Return the (X, Y) coordinate for the center point of the cell that contains the specified text.  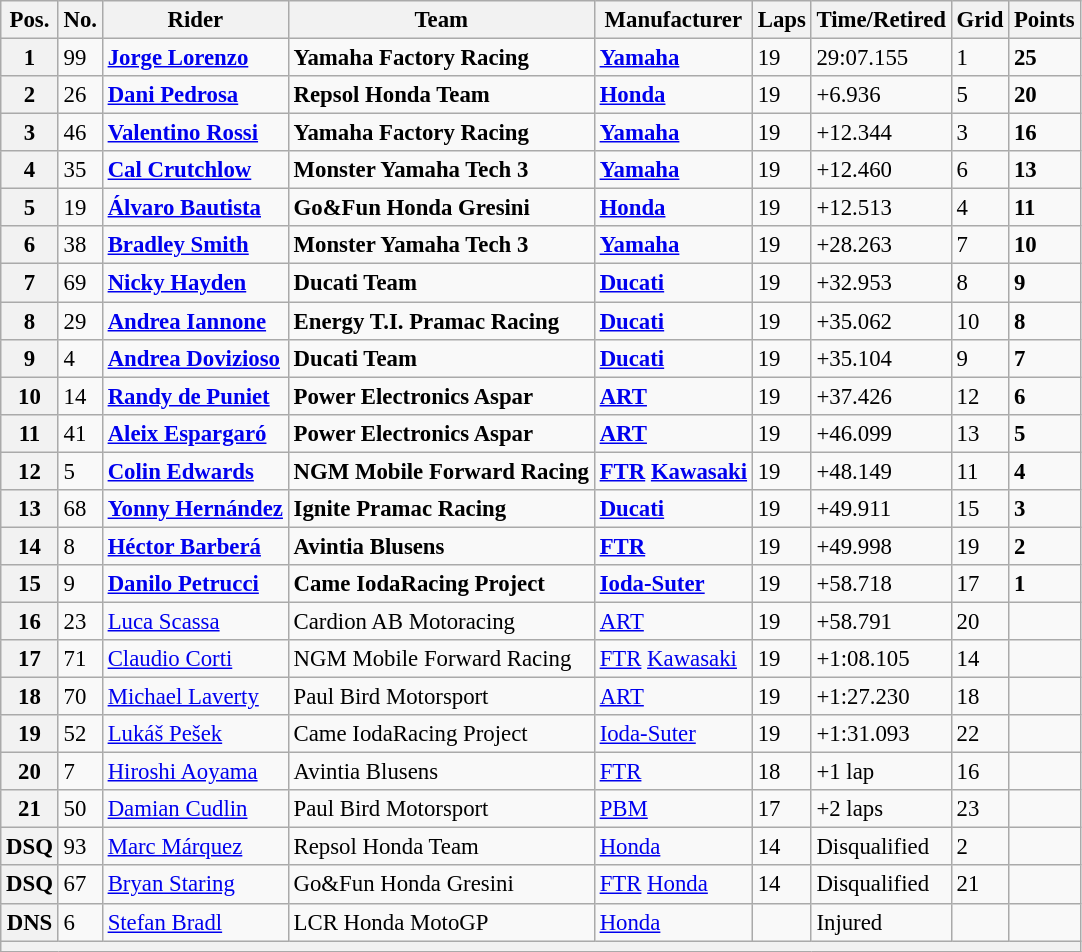
+49.998 (881, 546)
Team (441, 20)
+12.344 (881, 133)
41 (80, 433)
46 (80, 133)
Marc Márquez (195, 847)
Dani Pedrosa (195, 95)
50 (80, 809)
99 (80, 58)
+6.936 (881, 95)
25 (1044, 58)
+12.513 (881, 208)
Pos. (30, 20)
+48.149 (881, 471)
67 (80, 885)
Energy T.I. Pramac Racing (441, 321)
Aleix Espargaró (195, 433)
Andrea Dovizioso (195, 358)
Cardion AB Motoracing (441, 621)
+1:27.230 (881, 697)
Rider (195, 20)
+32.953 (881, 283)
Points (1044, 20)
Grid (980, 20)
Bradley Smith (195, 245)
No. (80, 20)
+1:31.093 (881, 734)
+37.426 (881, 396)
Manufacturer (673, 20)
Time/Retired (881, 20)
Randy de Puniet (195, 396)
+58.718 (881, 584)
Yonny Hernández (195, 509)
Andrea Iannone (195, 321)
69 (80, 283)
+12.460 (881, 170)
+49.911 (881, 509)
FTR Honda (673, 885)
35 (80, 170)
PBM (673, 809)
Luca Scassa (195, 621)
Colin Edwards (195, 471)
+35.104 (881, 358)
Lukáš Pešek (195, 734)
22 (980, 734)
Valentino Rossi (195, 133)
Jorge Lorenzo (195, 58)
29:07.155 (881, 58)
Cal Crutchlow (195, 170)
Danilo Petrucci (195, 584)
Nicky Hayden (195, 283)
+28.263 (881, 245)
+35.062 (881, 321)
Michael Laverty (195, 697)
Laps (782, 20)
+58.791 (881, 621)
Damian Cudlin (195, 809)
Bryan Staring (195, 885)
Hiroshi Aoyama (195, 772)
68 (80, 509)
38 (80, 245)
+1 lap (881, 772)
29 (80, 321)
Stefan Bradl (195, 922)
Injured (881, 922)
DNS (30, 922)
+2 laps (881, 809)
+1:08.105 (881, 659)
LCR Honda MotoGP (441, 922)
93 (80, 847)
Claudio Corti (195, 659)
Héctor Barberá (195, 546)
71 (80, 659)
Ignite Pramac Racing (441, 509)
Álvaro Bautista (195, 208)
52 (80, 734)
70 (80, 697)
+46.099 (881, 433)
26 (80, 95)
